Scan for the cell matching the given text and deliver its [X, Y] coordinate at center. 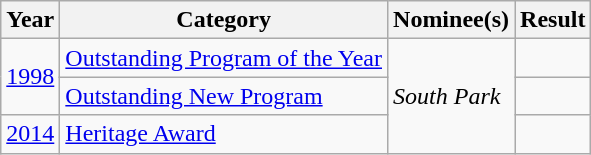
Outstanding New Program [224, 96]
Heritage Award [224, 134]
Nominee(s) [452, 20]
Outstanding Program of the Year [224, 58]
Year [30, 20]
2014 [30, 134]
Category [224, 20]
1998 [30, 77]
Result [553, 20]
South Park [452, 96]
